From the cell containing the given text, extract its center point as [X, Y] coordinate. 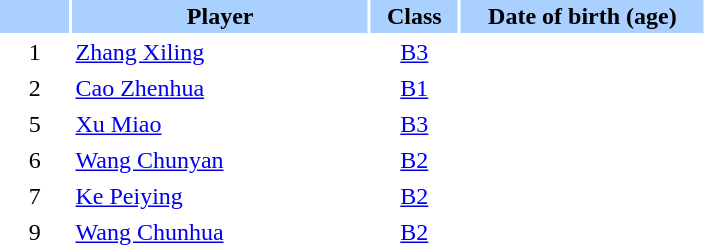
B1 [414, 88]
Xu Miao [220, 124]
1 [34, 52]
7 [34, 196]
Zhang Xiling [220, 52]
6 [34, 160]
5 [34, 124]
Class [414, 16]
Player [220, 16]
Ke Peiying [220, 196]
2 [34, 88]
Cao Zhenhua [220, 88]
Wang Chunyan [220, 160]
Date of birth (age) [582, 16]
